Return the [x, y] coordinate for the center point of the cell that contains the specified text.  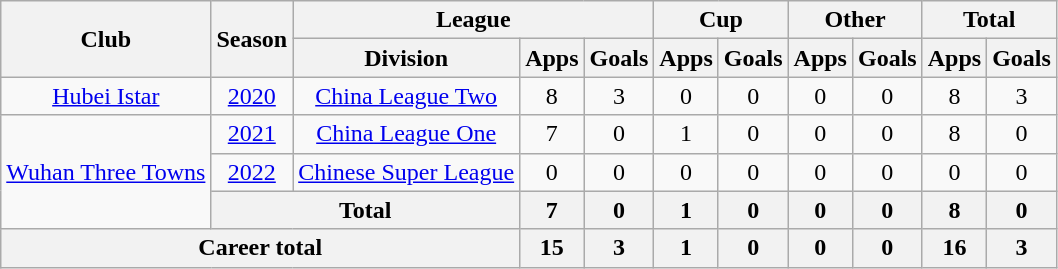
China League One [406, 134]
Chinese Super League [406, 172]
Other [855, 20]
2021 [252, 134]
Cup [721, 20]
League [474, 20]
Season [252, 39]
2022 [252, 172]
Career total [260, 248]
Club [106, 39]
Division [406, 58]
15 [552, 248]
Wuhan Three Towns [106, 172]
China League Two [406, 96]
16 [954, 248]
2020 [252, 96]
Hubei Istar [106, 96]
